Return [x, y] of the center of cell containing provided text 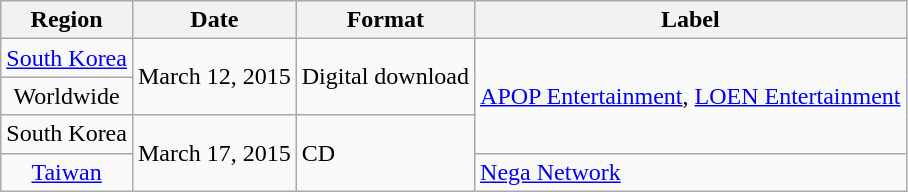
Digital download [385, 77]
March 17, 2015 [214, 153]
March 12, 2015 [214, 77]
Taiwan [67, 172]
APOP Entertainment, LOEN Entertainment [690, 96]
Nega Network [690, 172]
Worldwide [67, 96]
Date [214, 20]
CD [385, 153]
Label [690, 20]
Format [385, 20]
Region [67, 20]
